Provide the [X, Y] coordinate of the cell's center where the given text is located.  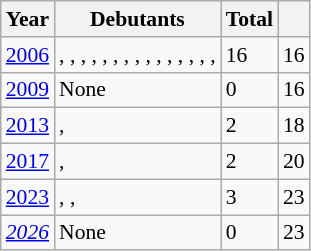
, , [138, 197]
2017 [28, 162]
Debutants [138, 19]
2006 [28, 55]
Year [28, 19]
2013 [28, 126]
2026 [28, 233]
Total [250, 19]
, , , , , , , , , , , , , , , [138, 55]
3 [250, 197]
18 [294, 126]
2009 [28, 90]
20 [294, 162]
2023 [28, 197]
